Determine the (x, y) coordinate at the center of the cell enclosing the given text.  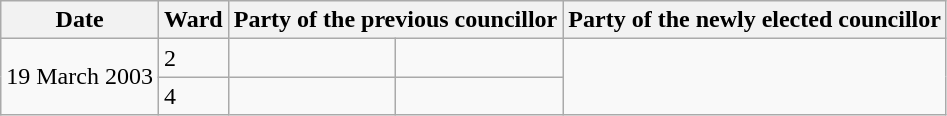
Party of the newly elected councillor (755, 20)
2 (193, 58)
4 (193, 96)
Ward (193, 20)
19 March 2003 (80, 77)
Date (80, 20)
Party of the previous councillor (396, 20)
